Output the [X, Y] coordinate of the center of the cell containing the given text.  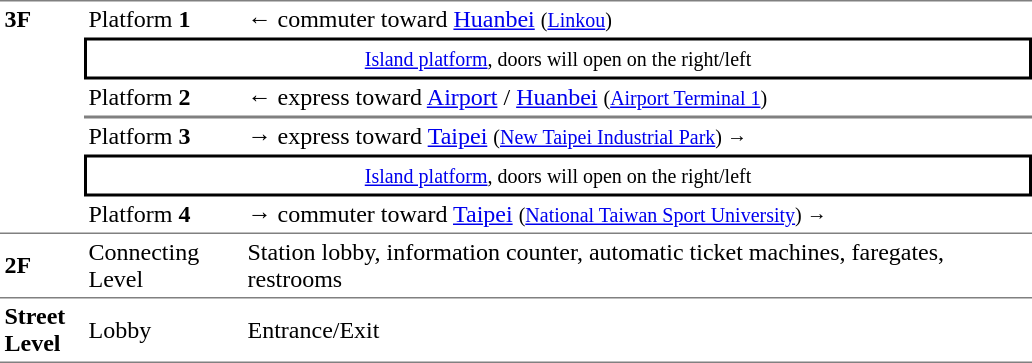
Street Level [42, 330]
Entrance/Exit [638, 330]
Connecting Level [164, 266]
← express toward Airport / Huanbei (Airport Terminal 1) [638, 99]
→ express toward Taipei (New Taipei Industrial Park) → [638, 136]
Platform 1 [164, 19]
Platform 3 [164, 136]
← commuter toward Huanbei (Linkou) [638, 19]
Station lobby, information counter, automatic ticket machines, faregates, restrooms [638, 266]
Platform 2 [164, 99]
Platform 4 [164, 215]
→ commuter toward Taipei (National Taiwan Sport University) → [638, 215]
2F [42, 266]
3F [42, 117]
Lobby [164, 330]
